Locate the cell with the specified text and output its (x, y) center coordinate. 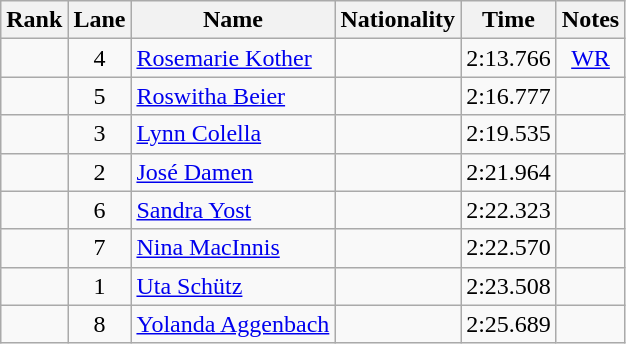
2:16.777 (509, 96)
6 (100, 210)
2:23.508 (509, 286)
3 (100, 134)
4 (100, 58)
José Damen (233, 172)
Name (233, 20)
2:22.570 (509, 248)
Lane (100, 20)
2:19.535 (509, 134)
Rosemarie Kother (233, 58)
Roswitha Beier (233, 96)
2 (100, 172)
2:13.766 (509, 58)
Rank (34, 20)
Sandra Yost (233, 210)
7 (100, 248)
Yolanda Aggenbach (233, 324)
2:22.323 (509, 210)
Notes (590, 20)
5 (100, 96)
2:21.964 (509, 172)
Nina MacInnis (233, 248)
Lynn Colella (233, 134)
8 (100, 324)
Nationality (398, 20)
WR (590, 58)
Uta Schütz (233, 286)
2:25.689 (509, 324)
1 (100, 286)
Time (509, 20)
